Provide the [x, y] coordinate of the cell's center where the given text is located.  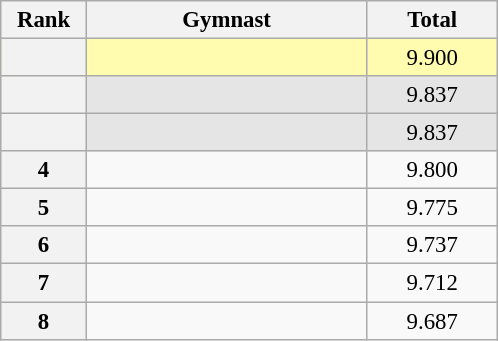
9.900 [432, 58]
Total [432, 20]
8 [44, 321]
Gymnast [226, 20]
9.687 [432, 321]
9.712 [432, 283]
9.800 [432, 170]
6 [44, 245]
7 [44, 283]
9.775 [432, 208]
5 [44, 208]
4 [44, 170]
Rank [44, 20]
9.737 [432, 245]
